Search for the cell housing the specified text and yield its (x, y) center coordinate. 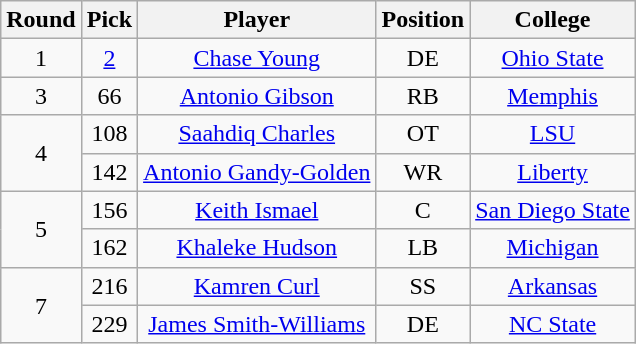
College (553, 20)
66 (109, 96)
142 (109, 172)
LB (423, 248)
Position (423, 20)
LSU (553, 134)
Player (257, 20)
5 (41, 229)
2 (109, 58)
Keith Ismael (257, 210)
162 (109, 248)
Michigan (553, 248)
Ohio State (553, 58)
Round (41, 20)
7 (41, 305)
156 (109, 210)
Liberty (553, 172)
1 (41, 58)
C (423, 210)
RB (423, 96)
108 (109, 134)
Antonio Gandy-Golden (257, 172)
WR (423, 172)
SS (423, 286)
3 (41, 96)
Pick (109, 20)
216 (109, 286)
Kamren Curl (257, 286)
Saahdiq Charles (257, 134)
Chase Young (257, 58)
NC State (553, 324)
San Diego State (553, 210)
James Smith-Williams (257, 324)
Memphis (553, 96)
229 (109, 324)
Antonio Gibson (257, 96)
OT (423, 134)
Khaleke Hudson (257, 248)
Arkansas (553, 286)
4 (41, 153)
